Output the (X, Y) coordinate of the center of the cell containing the given text.  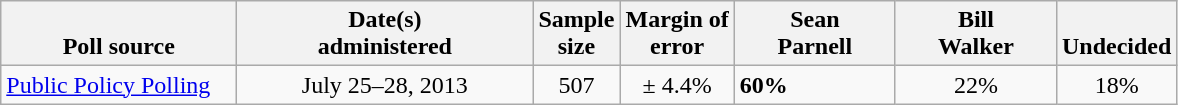
Undecided (1116, 34)
SeanParnell (814, 34)
BillWalker (976, 34)
507 (576, 85)
Poll source (119, 34)
22% (976, 85)
Date(s)administered (385, 34)
Public Policy Polling (119, 85)
18% (1116, 85)
Samplesize (576, 34)
± 4.4% (677, 85)
60% (814, 85)
Margin oferror (677, 34)
July 25–28, 2013 (385, 85)
